Identify which cell holds the provided text, then report its [x, y] central coordinate. 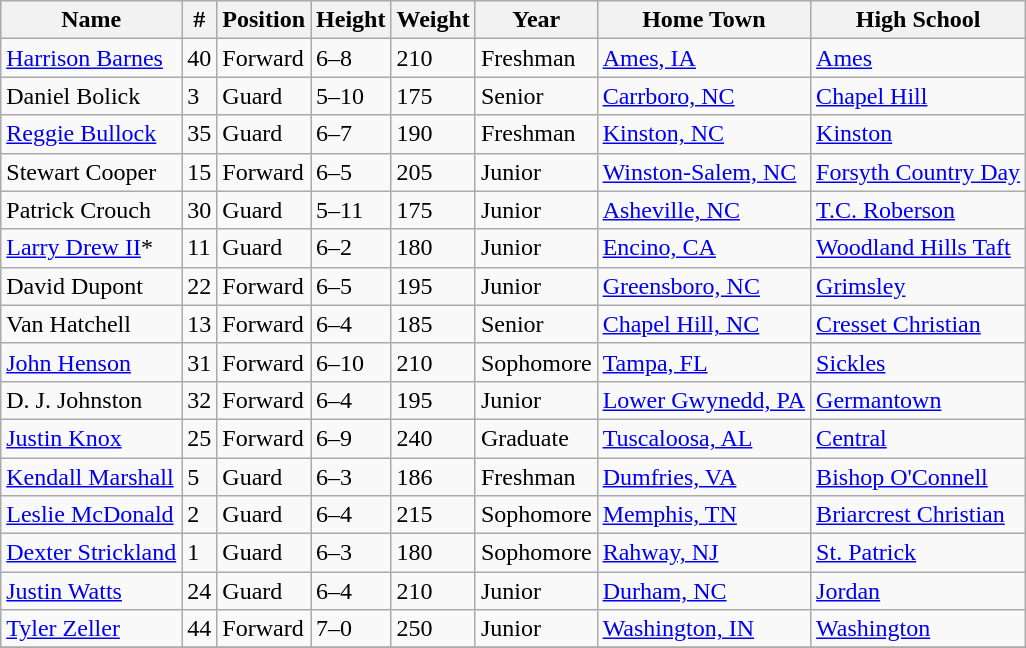
44 [200, 629]
190 [433, 134]
Daniel Bolick [92, 96]
John Henson [92, 362]
Grimsley [918, 286]
David Dupont [92, 286]
Winston-Salem, NC [704, 172]
31 [200, 362]
Cresset Christian [918, 324]
Position [264, 20]
Jordan [918, 591]
205 [433, 172]
High School [918, 20]
Encino, CA [704, 248]
1 [200, 553]
Bishop O'Connell [918, 477]
Larry Drew II* [92, 248]
186 [433, 477]
Tampa, FL [704, 362]
Ames, IA [704, 58]
Home Town [704, 20]
2 [200, 515]
15 [200, 172]
32 [200, 400]
Briarcrest Christian [918, 515]
3 [200, 96]
Tyler Zeller [92, 629]
# [200, 20]
Washington [918, 629]
Name [92, 20]
Chapel Hill [918, 96]
Greensboro, NC [704, 286]
6–9 [351, 438]
22 [200, 286]
6–7 [351, 134]
240 [433, 438]
Asheville, NC [704, 210]
Durham, NC [704, 591]
St. Patrick [918, 553]
Memphis, TN [704, 515]
Weight [433, 20]
250 [433, 629]
Ames [918, 58]
11 [200, 248]
5–10 [351, 96]
Harrison Barnes [92, 58]
Kinston, NC [704, 134]
5 [200, 477]
Woodland Hills Taft [918, 248]
Kendall Marshall [92, 477]
T.C. Roberson [918, 210]
Height [351, 20]
Justin Knox [92, 438]
30 [200, 210]
Chapel Hill, NC [704, 324]
6–10 [351, 362]
Kinston [918, 134]
Justin Watts [92, 591]
Washington, IN [704, 629]
Graduate [536, 438]
24 [200, 591]
6–8 [351, 58]
25 [200, 438]
Central [918, 438]
Leslie McDonald [92, 515]
6–2 [351, 248]
Dexter Strickland [92, 553]
Sickles [918, 362]
Tuscaloosa, AL [704, 438]
215 [433, 515]
Dumfries, VA [704, 477]
D. J. Johnston [92, 400]
35 [200, 134]
185 [433, 324]
Year [536, 20]
Lower Gwynedd, PA [704, 400]
Stewart Cooper [92, 172]
Van Hatchell [92, 324]
Patrick Crouch [92, 210]
13 [200, 324]
Germantown [918, 400]
Reggie Bullock [92, 134]
Forsyth Country Day [918, 172]
5–11 [351, 210]
40 [200, 58]
7–0 [351, 629]
Rahway, NJ [704, 553]
Carrboro, NC [704, 96]
